Provide the [X, Y] coordinate of the cell's center where the given text is located.  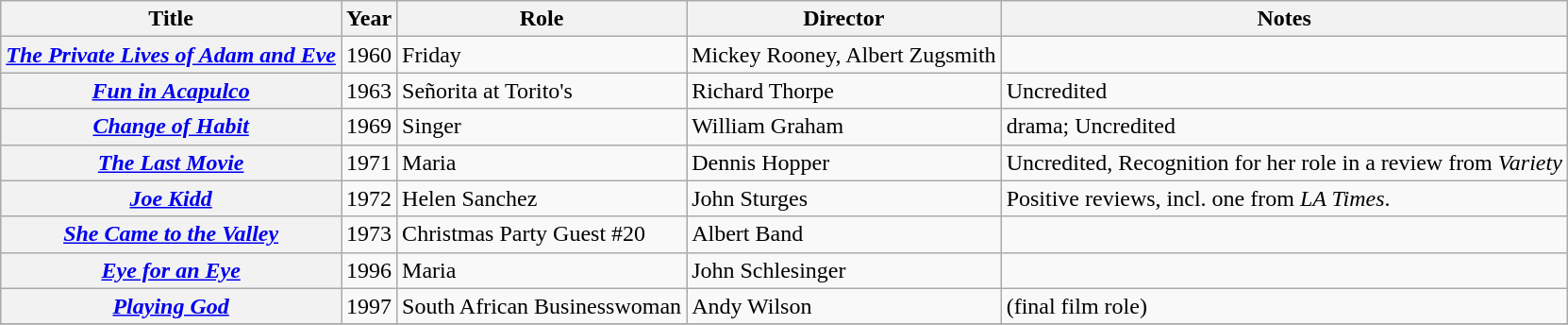
drama; Uncredited [1284, 127]
1973 [370, 234]
John Sturges [843, 198]
Uncredited [1284, 91]
1997 [370, 306]
She Came to the Valley [172, 234]
Helen Sanchez [542, 198]
Uncredited, Recognition for her role in a review from Variety [1284, 162]
Friday [542, 55]
Year [370, 19]
Señorita at Torito's [542, 91]
1960 [370, 55]
Singer [542, 127]
The Private Lives of Adam and Eve [172, 55]
Playing God [172, 306]
Dennis Hopper [843, 162]
Richard Thorpe [843, 91]
William Graham [843, 127]
Andy Wilson [843, 306]
John Schlesinger [843, 270]
(final film role) [1284, 306]
The Last Movie [172, 162]
Positive reviews, incl. one from LA Times. [1284, 198]
1971 [370, 162]
Christmas Party Guest #20 [542, 234]
1963 [370, 91]
Role [542, 19]
Notes [1284, 19]
Eye for an Eye [172, 270]
Mickey Rooney, Albert Zugsmith [843, 55]
Albert Band [843, 234]
1996 [370, 270]
1972 [370, 198]
Title [172, 19]
Director [843, 19]
Change of Habit [172, 127]
South African Businesswoman [542, 306]
Fun in Acapulco [172, 91]
1969 [370, 127]
Joe Kidd [172, 198]
